Identify which cell holds the provided text, then report its (x, y) central coordinate. 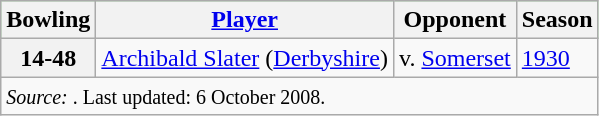
Opponent (454, 20)
Player (245, 20)
Bowling (48, 20)
1930 (557, 58)
Season (557, 20)
v. Somerset (454, 58)
14-48 (48, 58)
Source: . Last updated: 6 October 2008. (300, 96)
Archibald Slater (Derbyshire) (245, 58)
